Return (x, y) of the center of cell containing provided text 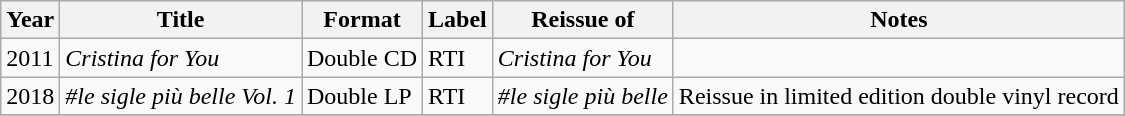
Reissue in limited edition double vinyl record (898, 96)
Notes (898, 20)
Double LP (362, 96)
Double CD (362, 58)
#le sigle più belle (582, 96)
Format (362, 20)
Label (458, 20)
Title (181, 20)
Year (30, 20)
#le sigle più belle Vol. 1 (181, 96)
Reissue of (582, 20)
2011 (30, 58)
2018 (30, 96)
